Output the (X, Y) coordinate of the center of the cell containing the given text.  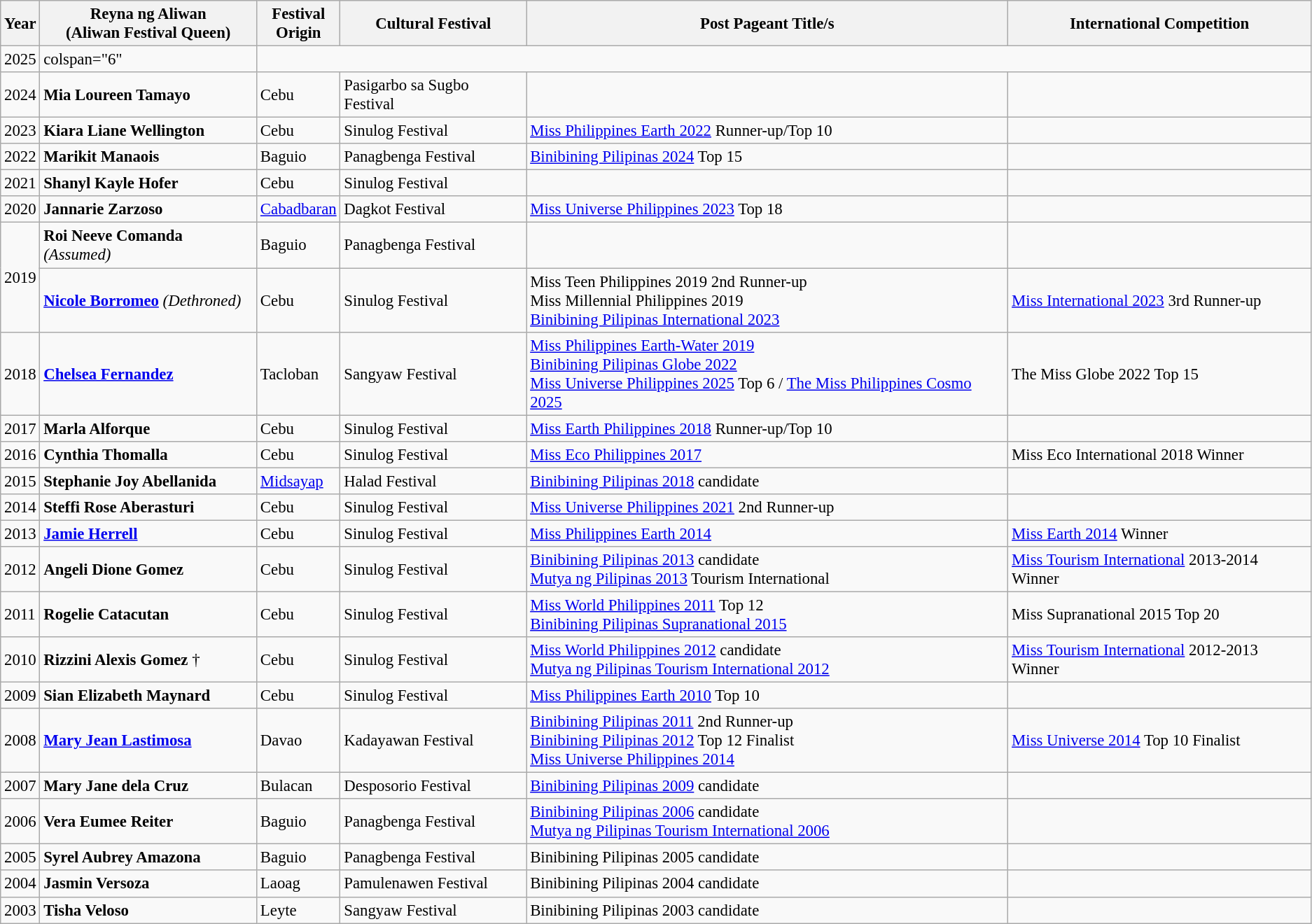
Jamie Herrell (148, 533)
Mary Jean Lastimosa (148, 741)
Syrel Aubrey Amazona (148, 857)
Kadayawan Festival (433, 741)
Miss Earth Philippines 2018 Runner-up/Top 10 (767, 428)
Miss Philippines Earth-Water 2019Binibining Pilipinas Globe 2022Miss Universe Philippines 2025 Top 6 / The Miss Philippines Cosmo 2025 (767, 374)
Bulacan (298, 786)
Miss Philippines Earth 2014 (767, 533)
Miss Teen Philippines 2019 2nd Runner-upMiss Millennial Philippines 2019Binibining Pilipinas International 2023 (767, 300)
Halad Festival (433, 481)
Mary Jane dela Cruz (148, 786)
2004 (20, 884)
Binibining Pilipinas 2006 candidateMutya ng Pilipinas Tourism International 2006 (767, 822)
Reyna ng Aliwan(Aliwan Festival Queen) (148, 24)
2021 (20, 183)
Binibining Pilipinas 2005 candidate (767, 857)
2015 (20, 481)
Miss Tourism International 2013-2014 Winner (1159, 570)
Tisha Veloso (148, 910)
2018 (20, 374)
Sian Elizabeth Maynard (148, 696)
2003 (20, 910)
Midsayap (298, 481)
2009 (20, 696)
2019 (20, 277)
2025 (20, 59)
Miss World Philippines 2011 Top 12Binibining Pilipinas Supranational 2015 (767, 615)
Marla Alforque (148, 428)
2008 (20, 741)
Desposorio Festival (433, 786)
Rogelie Catacutan (148, 615)
Pamulenawen Festival (433, 884)
Jasmin Versoza (148, 884)
Stephanie Joy Abellanida (148, 481)
2020 (20, 209)
2022 (20, 157)
2024 (20, 95)
Miss Eco Philippines 2017 (767, 454)
Davao (298, 741)
2010 (20, 659)
Binibining Pilipinas 2018 candidate (767, 481)
Rizzini Alexis Gomez † (148, 659)
Miss Supranational 2015 Top 20 (1159, 615)
The Miss Globe 2022 Top 15 (1159, 374)
Mia Loureen Tamayo (148, 95)
Binibining Pilipinas 2004 candidate (767, 884)
Miss Universe 2014 Top 10 Finalist (1159, 741)
Miss Eco International 2018 Winner (1159, 454)
Miss Universe Philippines 2023 Top 18 (767, 209)
2017 (20, 428)
2006 (20, 822)
Binibining Pilipinas 2013 candidateMutya ng Pilipinas 2013 Tourism International (767, 570)
Leyte (298, 910)
Shanyl Kayle Hofer (148, 183)
Dagkot Festival (433, 209)
Binibining Pilipinas 2003 candidate (767, 910)
colspan="6" (148, 59)
2005 (20, 857)
2007 (20, 786)
Cabadbaran (298, 209)
Roi Neeve Comanda (Assumed) (148, 245)
Miss Philippines Earth 2010 Top 10 (767, 696)
Marikit Manaois (148, 157)
Miss Earth 2014 Winner (1159, 533)
Miss Tourism International 2012-2013 Winner (1159, 659)
Pasigarbo sa Sugbo Festival (433, 95)
Miss Universe Philippines 2021 2nd Runner-up (767, 507)
2023 (20, 131)
Angeli Dione Gomez (148, 570)
Festival Origin (298, 24)
Nicole Borromeo (Dethroned) (148, 300)
Steffi Rose Aberasturi (148, 507)
Post Pageant Title/s (767, 24)
Chelsea Fernandez (148, 374)
Jannarie Zarzoso (148, 209)
Vera Eumee Reiter (148, 822)
Binibining Pilipinas 2009 candidate (767, 786)
International Competition (1159, 24)
Miss Philippines Earth 2022 Runner-up/Top 10 (767, 131)
Cultural Festival (433, 24)
2014 (20, 507)
2011 (20, 615)
Year (20, 24)
2012 (20, 570)
Kiara Liane Wellington (148, 131)
2016 (20, 454)
Tacloban (298, 374)
Laoag (298, 884)
Miss World Philippines 2012 candidateMutya ng Pilipinas Tourism International 2012 (767, 659)
Binibining Pilipinas 2011 2nd Runner-upBinibining Pilipinas 2012 Top 12 FinalistMiss Universe Philippines 2014 (767, 741)
Binibining Pilipinas 2024 Top 15 (767, 157)
Miss International 2023 3rd Runner-up (1159, 300)
2013 (20, 533)
Cynthia Thomalla (148, 454)
